Provide the [X, Y] coordinate of the cell's center where the given text is located.  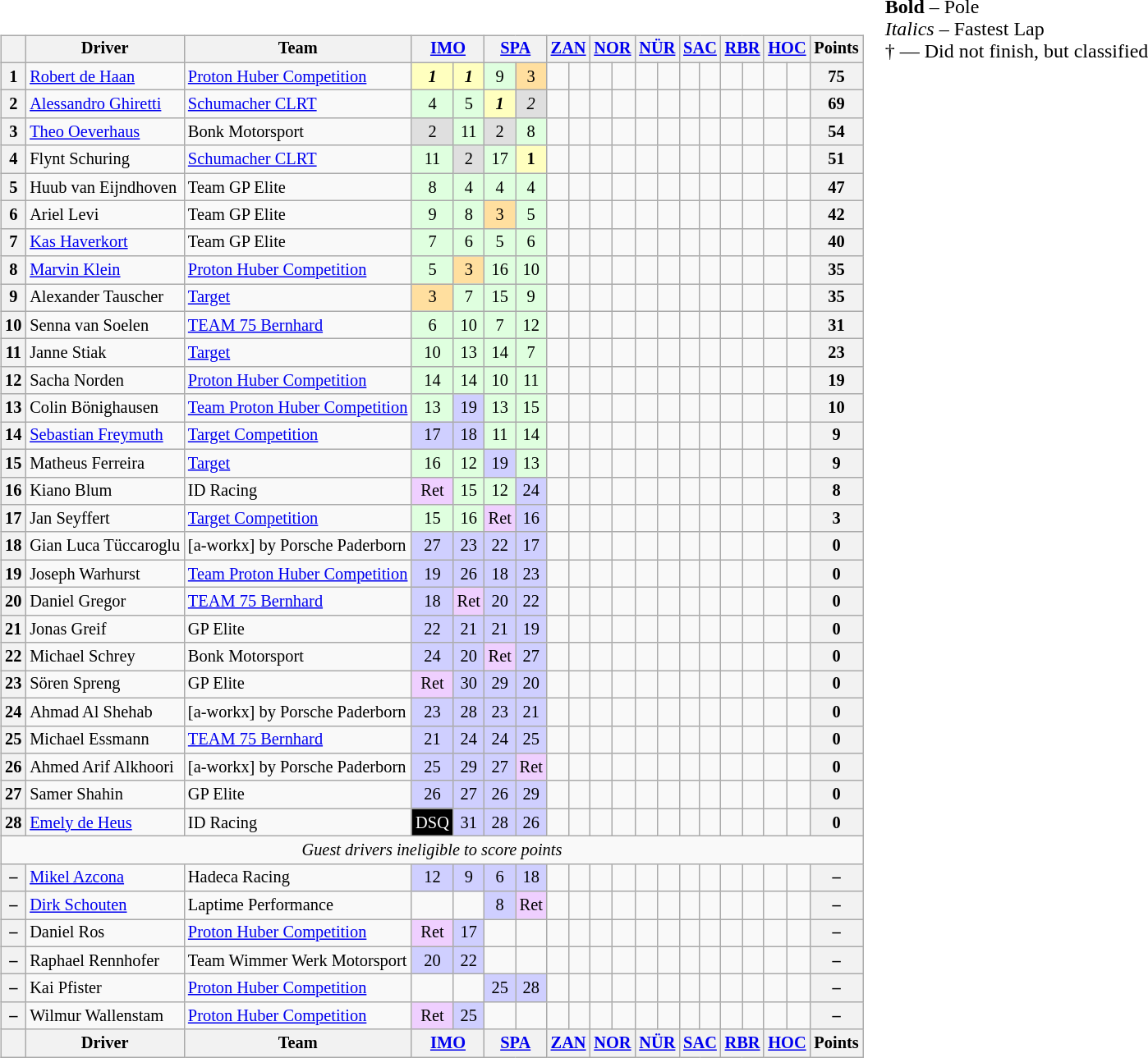
Hadeca Racing [297, 877]
Kiano Blum [105, 491]
Michael Schrey [105, 657]
Ahmed Arif Alkhoori [105, 767]
Ahmad Al Shehab [105, 712]
Theo Oeverhaus [105, 132]
Jan Seyffert [105, 519]
Daniel Ros [105, 933]
Dirk Schouten [105, 905]
Jonas Greif [105, 629]
Sören Spreng [105, 685]
Daniel Gregor [105, 602]
Team Wimmer Werk Motorsport [297, 960]
75 [837, 76]
Janne Stiak [105, 353]
Ariel Levi [105, 215]
Robert de Haan [105, 76]
Huub van Eijndhoven [105, 187]
Mikel Azcona [105, 877]
Senna van Soelen [105, 325]
69 [837, 104]
Laptime Performance [297, 905]
Kas Haverkort [105, 242]
Matheus Ferreira [105, 463]
Gian Luca Tüccaroglu [105, 546]
40 [837, 242]
42 [837, 215]
DSQ [432, 822]
Marvin Klein [105, 270]
47 [837, 187]
54 [837, 132]
51 [837, 159]
Guest drivers ineligible to score points [432, 850]
Kai Pfister [105, 988]
Alexander Tauscher [105, 298]
Sebastian Freymuth [105, 436]
Joseph Warhurst [105, 574]
Raphael Rennhofer [105, 960]
Emely de Heus [105, 822]
Alessandro Ghiretti [105, 104]
Samer Shahin [105, 795]
Sacha Norden [105, 381]
30 [469, 685]
Colin Bönighausen [105, 408]
Flynt Schuring [105, 159]
Michael Essmann [105, 740]
Wilmur Wallenstam [105, 1016]
